Detect which cell encompasses the target text, then output its (x, y) center coordinate. 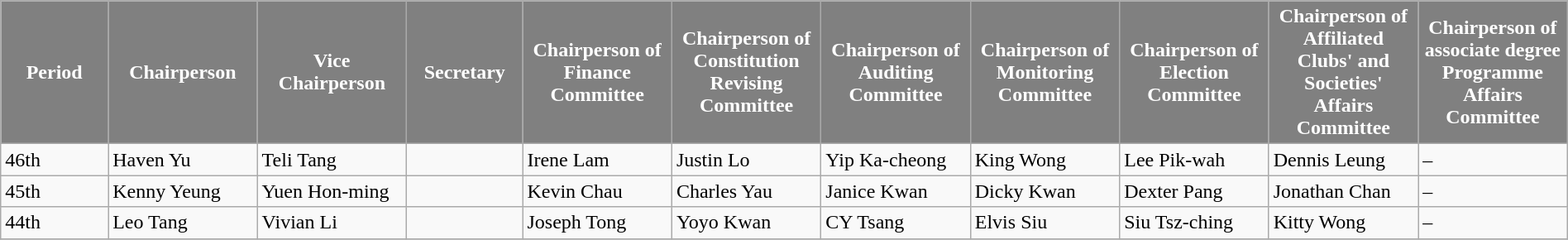
Justin Lo (746, 160)
Dexter Pang (1194, 191)
King Wong (1045, 160)
Chairperson of Finance Committee (597, 73)
Kitty Wong (1343, 223)
Siu Tsz-ching (1194, 223)
Teli Tang (332, 160)
Elvis Siu (1045, 223)
Chairperson of Auditing Committee (896, 73)
45th (55, 191)
Charles Yau (746, 191)
Janice Kwan (896, 191)
Chairperson of Election Committee (1194, 73)
Period (55, 73)
Joseph Tong (597, 223)
Dicky Kwan (1045, 191)
Chairperson of associate degree Programme Affairs Committee (1494, 73)
Yuen Hon-ming (332, 191)
Dennis Leung (1343, 160)
Haven Yu (183, 160)
Kevin Chau (597, 191)
Chairperson of Constitution Revising Committee (746, 73)
Chairperson of Affiliated Clubs' and Societies' Affairs Committee (1343, 73)
Vice Chairperson (332, 73)
46th (55, 160)
Leo Tang (183, 223)
Irene Lam (597, 160)
Chairperson of Monitoring Committee (1045, 73)
Kenny Yeung (183, 191)
CY Tsang (896, 223)
Jonathan Chan (1343, 191)
Vivian Li (332, 223)
44th (55, 223)
Secretary (465, 73)
Lee Pik-wah (1194, 160)
Yoyo Kwan (746, 223)
Yip Ka-cheong (896, 160)
Chairperson (183, 73)
